Extract the [x, y] coordinate from the center of the cell holding the provided text.  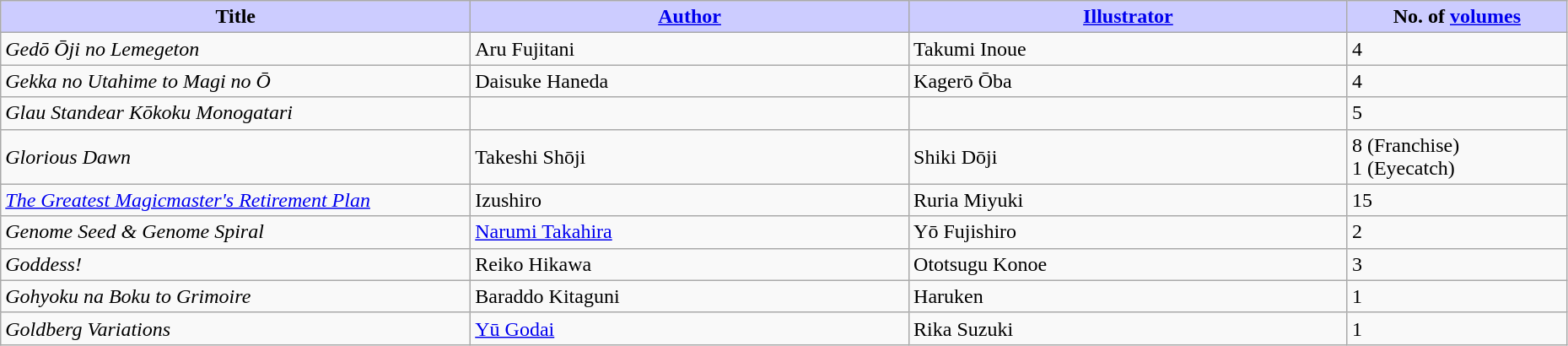
Izushiro [690, 200]
Goldberg Variations [236, 328]
Illustrator [1129, 17]
Goddess! [236, 264]
Glorious Dawn [236, 157]
No. of volumes [1457, 17]
Takeshi Shōji [690, 157]
Author [690, 17]
Gohyoku na Boku to Grimoire [236, 296]
15 [1457, 200]
Gekka no Utahime to Magi no Ō [236, 81]
The Greatest Magicmaster's Retirement Plan [236, 200]
Aru Fujitani [690, 49]
Glau Standear Kōkoku Monogatari [236, 113]
Narumi Takahira [690, 232]
Baraddo Kitaguni [690, 296]
Ruria Miyuki [1129, 200]
Gedō Ōji no Lemegeton [236, 49]
5 [1457, 113]
2 [1457, 232]
Shiki Dōji [1129, 157]
Takumi Inoue [1129, 49]
Genome Seed & Genome Spiral [236, 232]
3 [1457, 264]
Reiko Hikawa [690, 264]
Ototsugu Konoe [1129, 264]
Rika Suzuki [1129, 328]
Yō Fujishiro [1129, 232]
Title [236, 17]
8 (Franchise)1 (Eyecatch) [1457, 157]
Daisuke Haneda [690, 81]
Yū Godai [690, 328]
Kagerō Ōba [1129, 81]
Haruken [1129, 296]
